For the text-containing cell, return its midpoint in [X, Y] coordinate format. 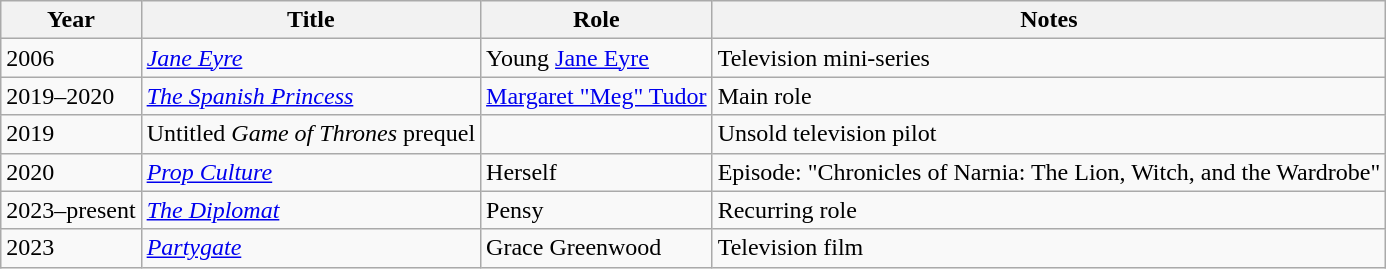
2020 [71, 172]
Notes [1049, 20]
Herself [597, 172]
Television film [1049, 248]
Unsold television pilot [1049, 134]
Episode: "Chronicles of Narnia: The Lion, Witch, and the Wardrobe" [1049, 172]
Untitled Game of Thrones prequel [310, 134]
Pensy [597, 210]
2006 [71, 58]
Role [597, 20]
2019–2020 [71, 96]
Grace Greenwood [597, 248]
2019 [71, 134]
Main role [1049, 96]
Jane Eyre [310, 58]
The Diplomat [310, 210]
The Spanish Princess [310, 96]
Television mini-series [1049, 58]
Title [310, 20]
Year [71, 20]
Recurring role [1049, 210]
2023–present [71, 210]
Young Jane Eyre [597, 58]
Partygate [310, 248]
Margaret "Meg" Tudor [597, 96]
2023 [71, 248]
Prop Culture [310, 172]
